Provide the [x, y] coordinate of the cell's center where the given text is located.  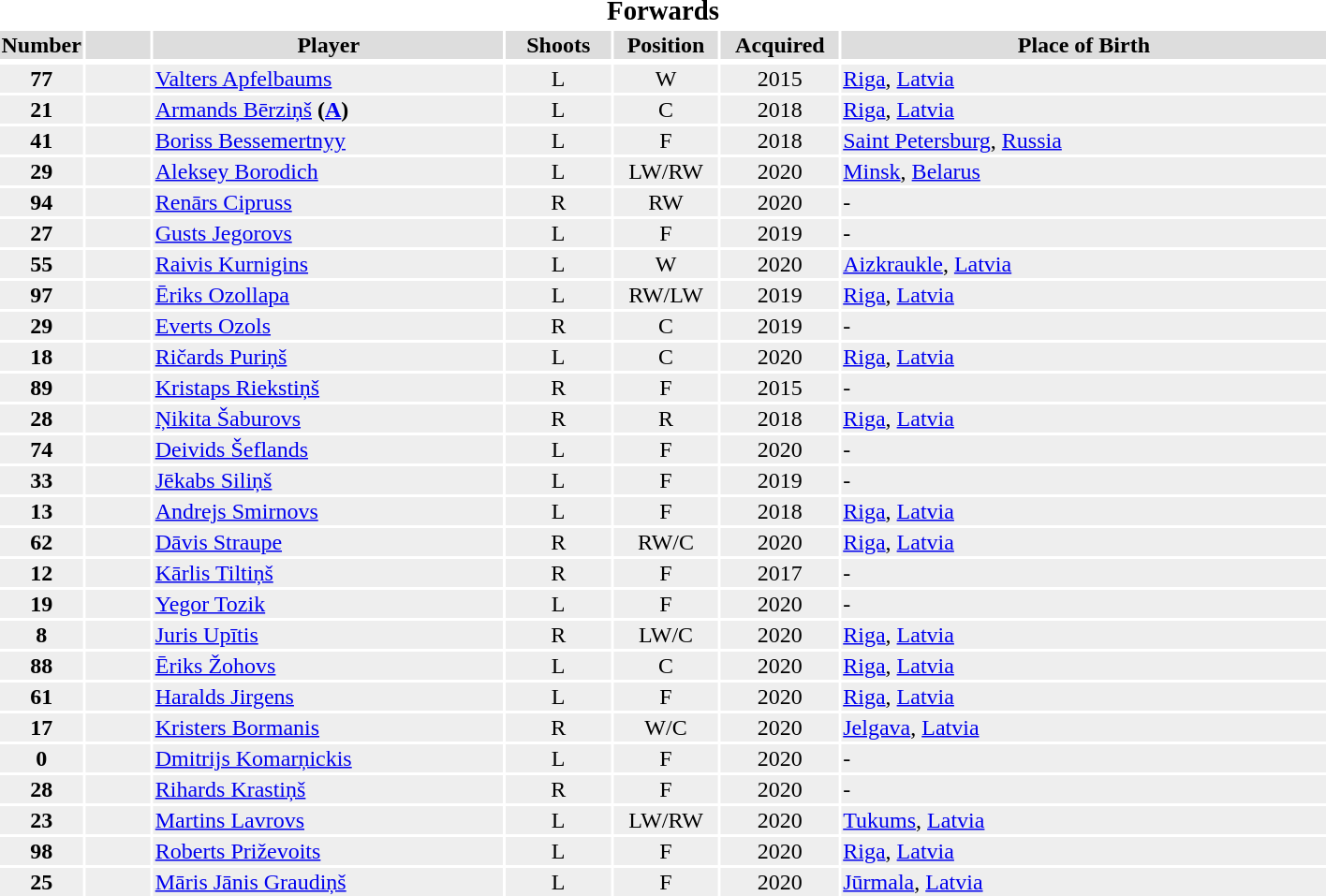
Acquired [780, 45]
Dmitrijs Komarņickis [328, 758]
Martins Lavrovs [328, 820]
Kristaps Riekstiņš [328, 388]
Ēriks Ozollapa [328, 295]
Tukums, Latvia [1084, 820]
Jelgava, Latvia [1084, 727]
Jūrmala, Latvia [1084, 882]
Renārs Cipruss [328, 202]
33 [41, 480]
Ričards Puriņš [328, 357]
Roberts Priževoits [328, 851]
23 [41, 820]
55 [41, 264]
18 [41, 357]
21 [41, 110]
88 [41, 666]
Saint Petersburg, Russia [1084, 140]
Shoots [558, 45]
Place of Birth [1084, 45]
W/C [666, 727]
Yegor Tozik [328, 604]
17 [41, 727]
74 [41, 449]
27 [41, 233]
Dāvis Straupe [328, 542]
Ņikita Šaburovs [328, 419]
Minsk, Belarus [1084, 171]
Kārlis Tiltiņš [328, 573]
Ēriks Žohovs [328, 666]
RW/C [666, 542]
2017 [780, 573]
Everts Ozols [328, 326]
RW/LW [666, 295]
RW [666, 202]
Position [666, 45]
Haralds Jirgens [328, 697]
89 [41, 388]
Raivis Kurnigins [328, 264]
Armands Bērziņš (A) [328, 110]
LW/C [666, 635]
Number [41, 45]
13 [41, 511]
77 [41, 79]
Valters Apfelbaums [328, 79]
25 [41, 882]
41 [41, 140]
Aizkraukle, Latvia [1084, 264]
Kristers Bormanis [328, 727]
62 [41, 542]
Andrejs Smirnovs [328, 511]
Gusts Jegorovs [328, 233]
Rihards Krastiņš [328, 789]
19 [41, 604]
Juris Upītis [328, 635]
Player [328, 45]
Aleksey Borodich [328, 171]
Māris Jānis Graudiņš [328, 882]
12 [41, 573]
98 [41, 851]
Deivids Šeflands [328, 449]
Boriss Bessemertnyy [328, 140]
94 [41, 202]
0 [41, 758]
8 [41, 635]
Jēkabs Siliņš [328, 480]
61 [41, 697]
97 [41, 295]
